Search for the cell housing the specified text and yield its [x, y] center coordinate. 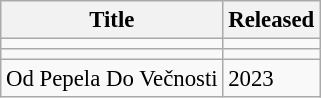
Released [272, 20]
2023 [272, 79]
Title [112, 20]
Od Pepela Do Večnosti [112, 79]
